Output the [x, y] coordinate of the center of the cell containing the given text.  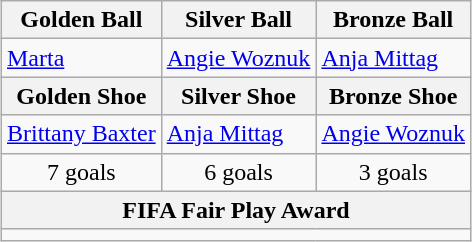
Golden Shoe [81, 96]
Brittany Baxter [81, 134]
6 goals [238, 172]
3 goals [394, 172]
FIFA Fair Play Award [236, 210]
Silver Ball [238, 20]
7 goals [81, 172]
Golden Ball [81, 20]
Silver Shoe [238, 96]
Marta [81, 58]
Bronze Shoe [394, 96]
Bronze Ball [394, 20]
